Find where the given text appears and provide that cell's center as (X, Y) coordinate. 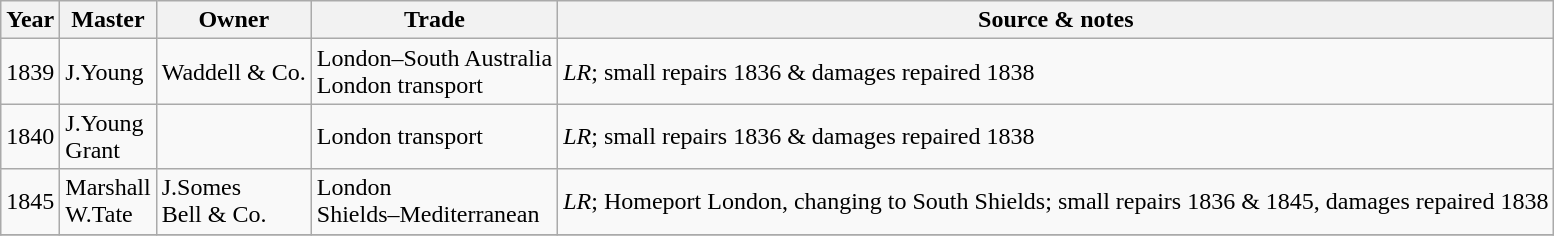
J.YoungGrant (108, 136)
1845 (30, 202)
MarshallW.Tate (108, 202)
Source & notes (1056, 20)
Master (108, 20)
1839 (30, 72)
1840 (30, 136)
Owner (234, 20)
Waddell & Co. (234, 72)
J.SomesBell & Co. (234, 202)
London transport (434, 136)
LR; Homeport London, changing to South Shields; small repairs 1836 & 1845, damages repaired 1838 (1056, 202)
London–South AustraliaLondon transport (434, 72)
J.Young (108, 72)
Trade (434, 20)
LondonShields–Mediterranean (434, 202)
Year (30, 20)
